Find where the given text appears and provide that cell's center as [X, Y] coordinate. 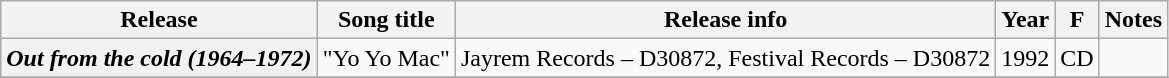
Release [159, 20]
F [1077, 20]
Out from the cold (1964–1972) [159, 58]
Release info [725, 20]
Notes [1133, 20]
1992 [1026, 58]
Song title [386, 20]
"Yo Yo Mac" [386, 58]
CD [1077, 58]
Year [1026, 20]
Jayrem Records – D30872, Festival Records – D30872 [725, 58]
